Detect which cell encompasses the target text, then output its (x, y) center coordinate. 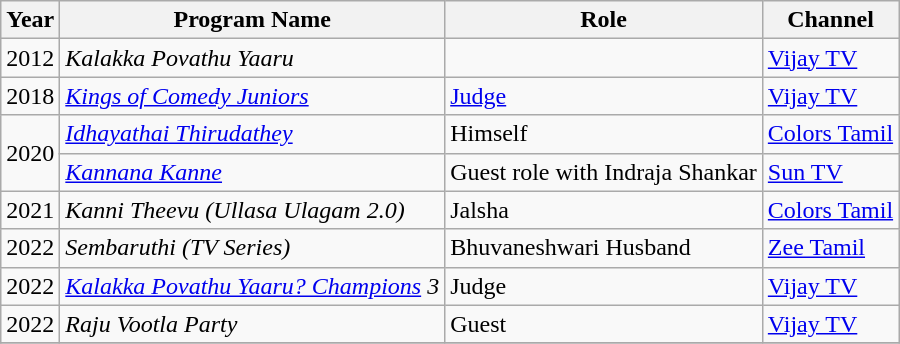
Bhuvaneshwari Husband (604, 248)
Idhayathai Thirudathey (252, 134)
Jalsha (604, 210)
2012 (30, 58)
Kalakka Povathu Yaaru (252, 58)
Year (30, 20)
Guest (604, 324)
Program Name (252, 20)
Kalakka Povathu Yaaru? Champions 3 (252, 286)
2018 (30, 96)
Himself (604, 134)
Zee Tamil (830, 248)
Kings of Comedy Juniors (252, 96)
Guest role with Indraja Shankar (604, 172)
Raju Vootla Party (252, 324)
2020 (30, 153)
Role (604, 20)
Kanni Theevu (Ullasa Ulagam 2.0) (252, 210)
2021 (30, 210)
Sembaruthi (TV Series) (252, 248)
Channel (830, 20)
Sun TV (830, 172)
Kannana Kanne (252, 172)
